Locate the cell with the specified text and output its (X, Y) center coordinate. 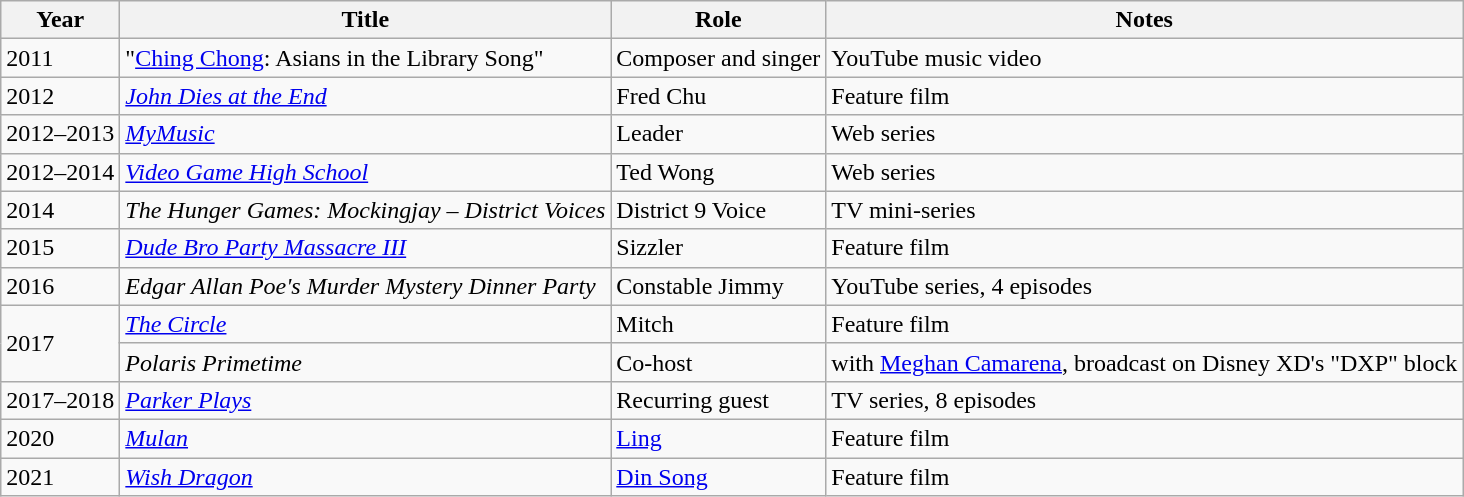
District 9 Voice (718, 210)
Composer and singer (718, 58)
2015 (60, 248)
Co-host (718, 362)
2014 (60, 210)
Constable Jimmy (718, 286)
TV series, 8 episodes (1144, 400)
Edgar Allan Poe's Murder Mystery Dinner Party (366, 286)
Year (60, 20)
2017 (60, 343)
Din Song (718, 477)
Notes (1144, 20)
"Ching Chong: Asians in the Library Song" (366, 58)
Polaris Primetime (366, 362)
Role (718, 20)
John Dies at the End (366, 96)
2011 (60, 58)
2016 (60, 286)
2012–2014 (60, 172)
Video Game High School (366, 172)
2017–2018 (60, 400)
YouTube series, 4 episodes (1144, 286)
Dude Bro Party Massacre III (366, 248)
Mitch (718, 324)
2012 (60, 96)
The Hunger Games: Mockingjay – District Voices (366, 210)
2020 (60, 438)
YouTube music video (1144, 58)
Mulan (366, 438)
Title (366, 20)
2012–2013 (60, 134)
Wish Dragon (366, 477)
TV mini-series (1144, 210)
Leader (718, 134)
Fred Chu (718, 96)
The Circle (366, 324)
Ted Wong (718, 172)
Parker Plays (366, 400)
Ling (718, 438)
Sizzler (718, 248)
MyMusic (366, 134)
Recurring guest (718, 400)
with Meghan Camarena, broadcast on Disney XD's "DXP" block (1144, 362)
2021 (60, 477)
